Return the (X, Y) coordinate for the center point of the cell that contains the specified text.  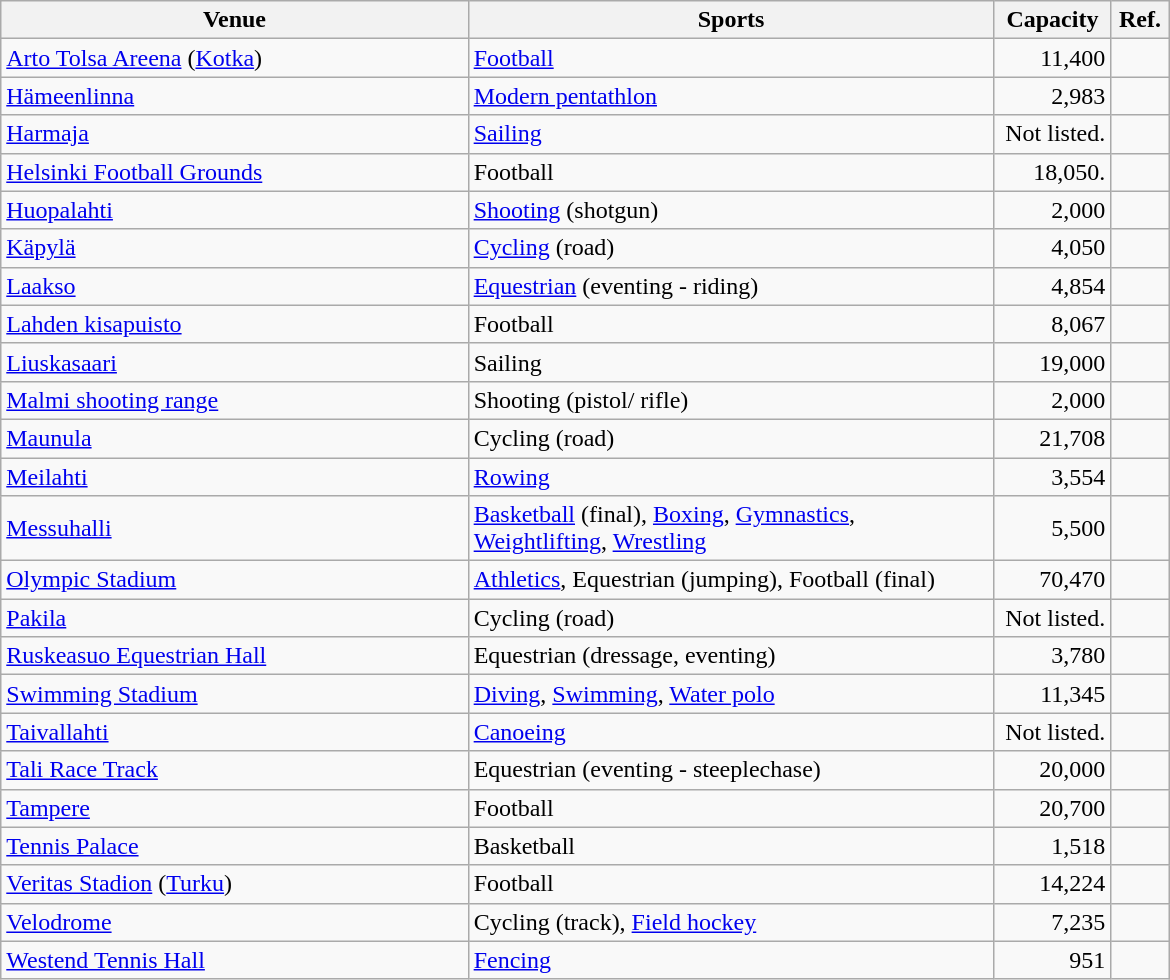
Modern pentathlon (731, 96)
Liuskasaari (234, 362)
Ref. (1140, 20)
Venue (234, 20)
Equestrian (dressage, eventing) (731, 656)
19,000 (1052, 362)
Basketball (731, 846)
14,224 (1052, 884)
Arto Tolsa Areena (Kotka) (234, 58)
Maunula (234, 438)
2,983 (1052, 96)
Swimming Stadium (234, 694)
Fencing (731, 960)
Capacity (1052, 20)
Veritas Stadion (Turku) (234, 884)
Rowing (731, 477)
7,235 (1052, 922)
Diving, Swimming, Water polo (731, 694)
Tennis Palace (234, 846)
Laakso (234, 286)
Equestrian (eventing - steeplechase) (731, 770)
Lahden kisapuisto (234, 324)
Tali Race Track (234, 770)
18,050. (1052, 172)
951 (1052, 960)
4,854 (1052, 286)
70,470 (1052, 580)
4,050 (1052, 248)
Shooting (pistol/ rifle) (731, 400)
Cycling (track), Field hockey (731, 922)
Käpylä (234, 248)
Equestrian (eventing - riding) (731, 286)
3,780 (1052, 656)
Canoeing (731, 732)
Sports (731, 20)
20,700 (1052, 808)
Ruskeasuo Equestrian Hall (234, 656)
Taivallahti (234, 732)
1,518 (1052, 846)
20,000 (1052, 770)
Velodrome (234, 922)
Pakila (234, 618)
Malmi shooting range (234, 400)
21,708 (1052, 438)
Hämeenlinna (234, 96)
Harmaja (234, 134)
Messuhalli (234, 528)
5,500 (1052, 528)
Athletics, Equestrian (jumping), Football (final) (731, 580)
Shooting (shotgun) (731, 210)
Meilahti (234, 477)
11,345 (1052, 694)
Tampere (234, 808)
Basketball (final), Boxing, Gymnastics, Weightlifting, Wrestling (731, 528)
Helsinki Football Grounds (234, 172)
11,400 (1052, 58)
3,554 (1052, 477)
Olympic Stadium (234, 580)
Westend Tennis Hall (234, 960)
Huopalahti (234, 210)
8,067 (1052, 324)
